Return the (x, y) coordinate for the center point of the cell that contains the specified text.  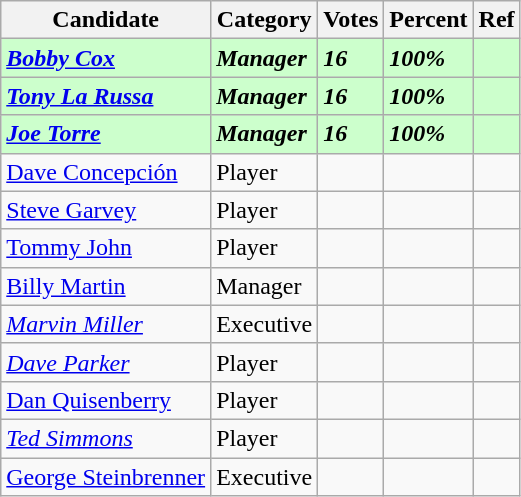
Dan Quisenberry (106, 400)
Tony La Russa (106, 96)
Percent (428, 20)
Votes (351, 20)
Category (264, 20)
Steve Garvey (106, 210)
Bobby Cox (106, 58)
Dave Parker (106, 362)
Tommy John (106, 248)
Joe Torre (106, 134)
Billy Martin (106, 286)
Ted Simmons (106, 438)
Marvin Miller (106, 324)
Candidate (106, 20)
George Steinbrenner (106, 477)
Dave Concepción (106, 172)
Ref (496, 20)
